Return the [X, Y] coordinate for the center point of the cell that contains the specified text.  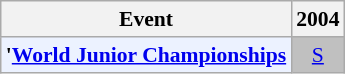
S [318, 55]
Event [146, 19]
'World Junior Championships [146, 55]
2004 [318, 19]
